Pinpoint the cell where the given text exists, returning its [x, y] midpoint coordinate. 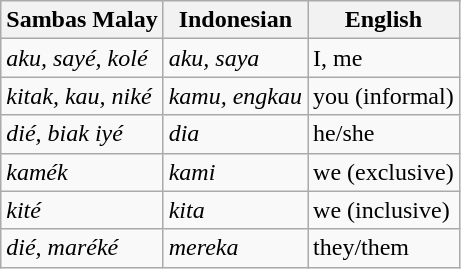
Sambas Malay [82, 20]
kamék [82, 172]
dié, biak iyé [82, 134]
they/them [384, 248]
we (inclusive) [384, 210]
dié, maréké [82, 248]
Indonesian [235, 20]
kité [82, 210]
English [384, 20]
he/she [384, 134]
kamu, engkau [235, 96]
kita [235, 210]
kitak, kau, niké [82, 96]
you (informal) [384, 96]
we (exclusive) [384, 172]
dia [235, 134]
mereka [235, 248]
I, me [384, 58]
kami [235, 172]
aku, saya [235, 58]
aku, sayé, kolé [82, 58]
